Identify which cell holds the provided text, then report its [X, Y] central coordinate. 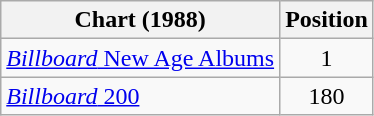
Chart (1988) [140, 20]
Billboard New Age Albums [140, 58]
1 [327, 58]
Position [327, 20]
Billboard 200 [140, 96]
180 [327, 96]
